For the text-containing cell, return its midpoint in [X, Y] coordinate format. 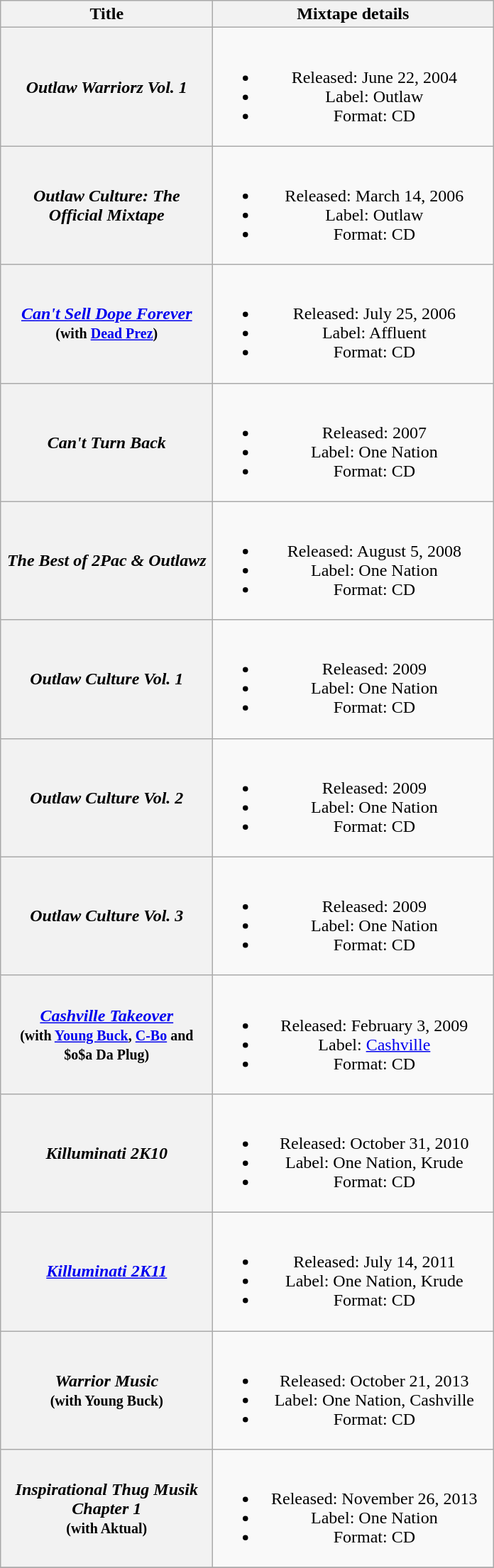
Released: March 14, 2006Label: OutlawFormat: CD [353, 206]
Outlaw Culture: The Official Mixtape [106, 206]
Released: July 25, 2006Label: AffluentFormat: CD [353, 323]
Outlaw Warriorz Vol. 1 [106, 87]
Released: October 31, 2010Label: One Nation, KrudeFormat: CD [353, 1153]
Title [106, 14]
The Best of 2Pac & Outlawz [106, 560]
Killuminati 2K11 [106, 1271]
Released: October 21, 2013Label: One Nation, CashvilleFormat: CD [353, 1390]
Killuminati 2K10 [106, 1153]
Can't Turn Back [106, 443]
Released: November 26, 2013Label: One NationFormat: CD [353, 1509]
Released: February 3, 2009Label: CashvilleFormat: CD [353, 1034]
Cashville Takeover (with Young Buck, C-Bo and $o$a Da Plug) [106, 1034]
Inspirational Thug Musik Chapter 1 (with Aktual) [106, 1509]
Released: 2007Label: One NationFormat: CD [353, 443]
Released: July 14, 2011Label: One Nation, KrudeFormat: CD [353, 1271]
Outlaw Culture Vol. 2 [106, 797]
Released: June 22, 2004Label: OutlawFormat: CD [353, 87]
Released: August 5, 2008Label: One NationFormat: CD [353, 560]
Outlaw Culture Vol. 3 [106, 916]
Warrior Music (with Young Buck) [106, 1390]
Outlaw Culture Vol. 1 [106, 679]
Can't Sell Dope Forever (with Dead Prez) [106, 323]
Mixtape details [353, 14]
